Determine the [X, Y] coordinate at the center of the cell enclosing the given text.  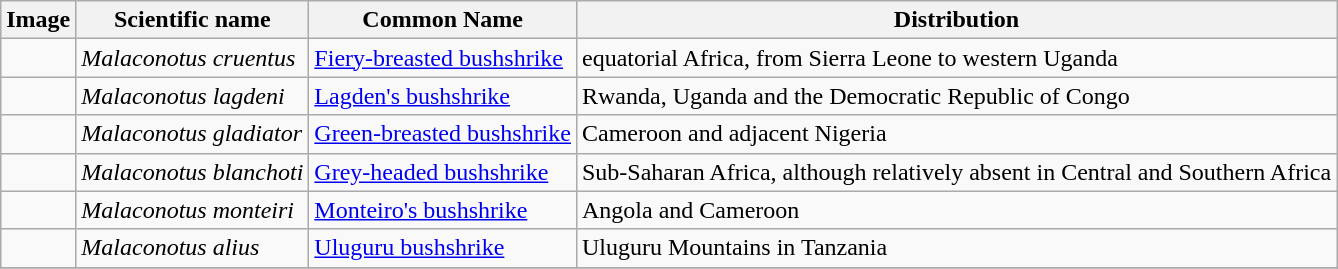
Malaconotus lagdeni [192, 96]
Malaconotus monteiri [192, 210]
Grey-headed bushshrike [443, 172]
Scientific name [192, 20]
Common Name [443, 20]
Image [38, 20]
Green-breasted bushshrike [443, 134]
Sub-Saharan Africa, although relatively absent in Central and Southern Africa [956, 172]
Malaconotus blanchoti [192, 172]
Malaconotus alius [192, 248]
Cameroon and adjacent Nigeria [956, 134]
Uluguru bushshrike [443, 248]
Monteiro's bushshrike [443, 210]
Malaconotus cruentus [192, 58]
equatorial Africa, from Sierra Leone to western Uganda [956, 58]
Fiery-breasted bushshrike [443, 58]
Malaconotus gladiator [192, 134]
Lagden's bushshrike [443, 96]
Angola and Cameroon [956, 210]
Uluguru Mountains in Tanzania [956, 248]
Distribution [956, 20]
Rwanda, Uganda and the Democratic Republic of Congo [956, 96]
